Detect which cell encompasses the target text, then output its [x, y] center coordinate. 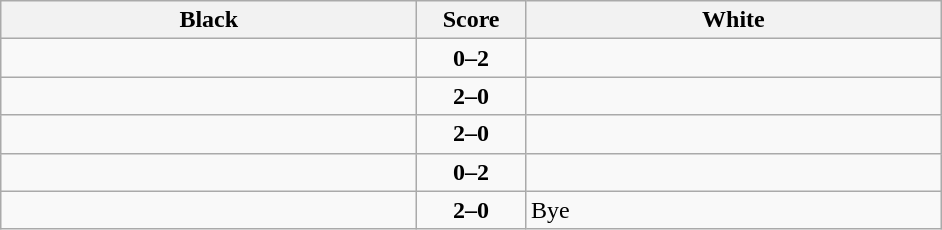
Black [209, 20]
Bye [733, 210]
White [733, 20]
Score [472, 20]
